Provide the [x, y] coordinate of the cell's center where the given text is located.  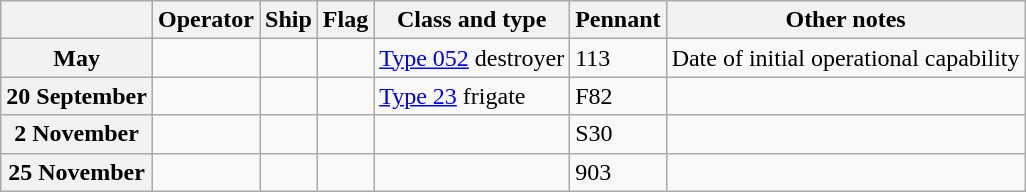
Type 23 frigate [472, 96]
Pennant [618, 20]
Other notes [846, 20]
Ship [289, 20]
Class and type [472, 20]
25 November [77, 172]
Type 052 destroyer [472, 58]
903 [618, 172]
2 November [77, 134]
S30 [618, 134]
Flag [345, 20]
113 [618, 58]
May [77, 58]
F82 [618, 96]
20 September [77, 96]
Operator [206, 20]
Date of initial operational capability [846, 58]
